From the cell containing the given text, extract its center point as [x, y] coordinate. 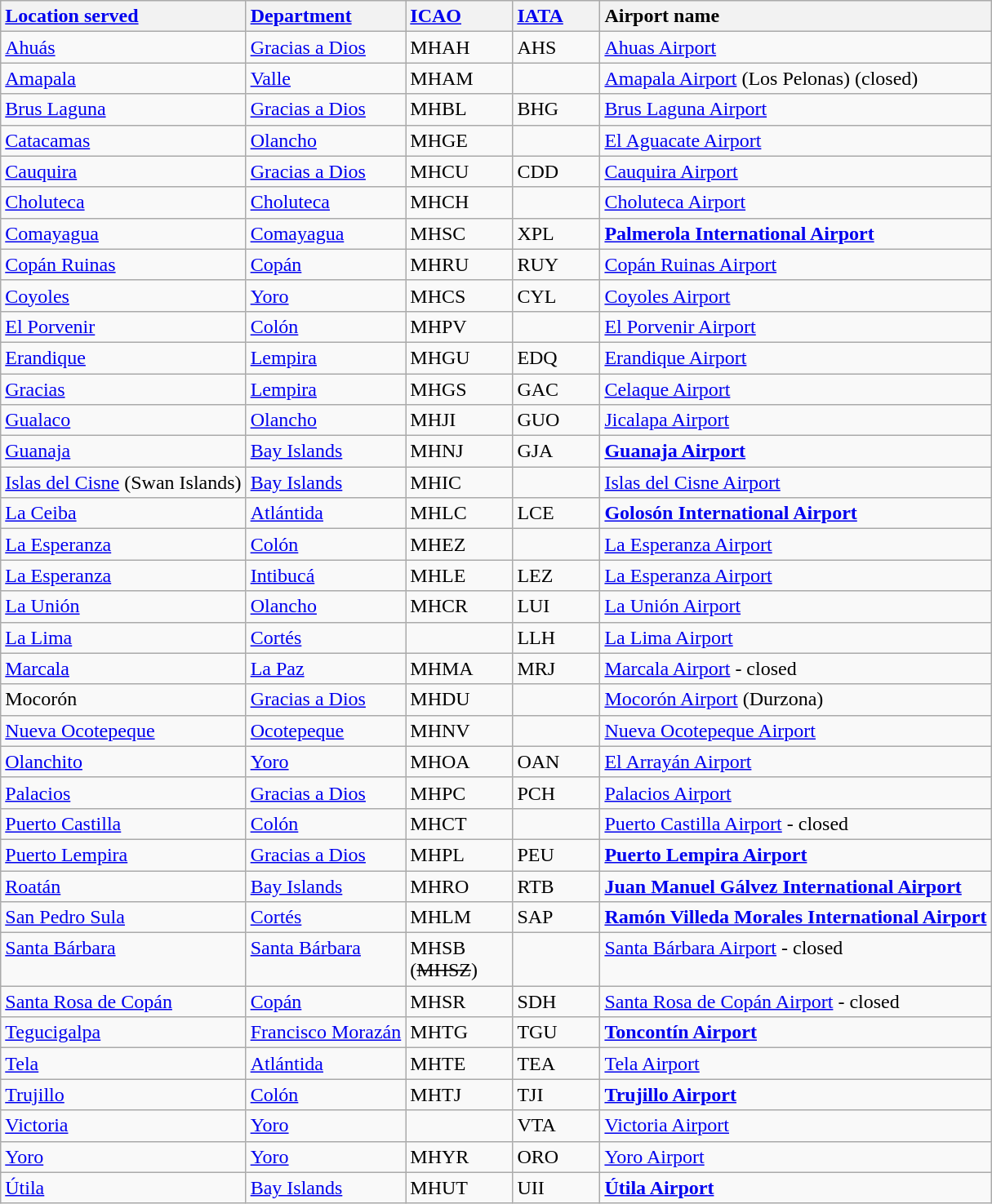
Roatán [123, 886]
Islas del Cisne (Swan Islands) [123, 482]
Victoria Airport [795, 1126]
Marcala Airport - closed [795, 669]
Guanaja Airport [795, 451]
Toncontín Airport [795, 1033]
LLH [557, 638]
MHMA [459, 669]
Santa Rosa de Copán [123, 1002]
Puerto Castilla [123, 824]
Choluteca Airport [795, 202]
Trujillo [123, 1095]
MHCT [459, 824]
El Aguacate Airport [795, 140]
MHYR [459, 1157]
MHOA [459, 762]
MHNV [459, 731]
MRJ [557, 669]
El Porvenir Airport [795, 327]
Útila [123, 1188]
LCE [557, 513]
Nueva Ocotepeque [123, 731]
MHRO [459, 886]
Cauquira [123, 171]
XPL [557, 233]
Palacios [123, 793]
Mocorón Airport (Durzona) [795, 700]
MHPC [459, 793]
MHCU [459, 171]
MHSR [459, 1002]
Útila Airport [795, 1188]
MHCH [459, 202]
EDQ [557, 358]
GUO [557, 420]
UII [557, 1188]
MHCS [459, 295]
BHG [557, 109]
Ramón Villeda Morales International Airport [795, 917]
MHGU [459, 358]
La Ceiba [123, 513]
Guanaja [123, 451]
Santa Bárbara Airport - closed [795, 960]
Islas del Cisne Airport [795, 482]
Nueva Ocotepeque Airport [795, 731]
Juan Manuel Gálvez International Airport [795, 886]
El Porvenir [123, 327]
Ocotepeque [326, 731]
Ahuas Airport [795, 47]
Airport name [795, 16]
OAN [557, 762]
MHGE [459, 140]
SDH [557, 1002]
CDD [557, 171]
TGU [557, 1033]
LUI [557, 606]
El Arrayán Airport [795, 762]
TJI [557, 1095]
Tegucigalpa [123, 1033]
MHRU [459, 264]
MHCR [459, 606]
MHLM [459, 917]
Cauquira Airport [795, 171]
AHS [557, 47]
Erandique [123, 358]
Tela [123, 1064]
Puerto Lempira Airport [795, 855]
Yoro Airport [795, 1157]
SAP [557, 917]
Gualaco [123, 420]
Amapala Airport (Los Pelonas) (closed) [795, 78]
La Lima [123, 638]
Golosón International Airport [795, 513]
MHDU [459, 700]
GJA [557, 451]
MHAM [459, 78]
MHTG [459, 1033]
San Pedro Sula [123, 917]
Intibucá [326, 575]
VTA [557, 1126]
La Paz [326, 669]
MHUT [459, 1188]
Puerto Lempira [123, 855]
La Unión [123, 606]
Department [326, 16]
Palmerola International Airport [795, 233]
MHLC [459, 513]
MHTE [459, 1064]
RTB [557, 886]
MHJI [459, 420]
MHLE [459, 575]
Puerto Castilla Airport - closed [795, 824]
RUY [557, 264]
Valle [326, 78]
Amapala [123, 78]
MHTJ [459, 1095]
MHGS [459, 389]
Brus Laguna Airport [795, 109]
Copán Ruinas Airport [795, 264]
MHBL [459, 109]
MHNJ [459, 451]
Coyoles [123, 295]
Tela Airport [795, 1064]
MHEZ [459, 544]
Santa Rosa de Copán Airport - closed [795, 1002]
MHPL [459, 855]
Olanchito [123, 762]
ORO [557, 1157]
Celaque Airport [795, 389]
GAC [557, 389]
CYL [557, 295]
Jicalapa Airport [795, 420]
IATA [557, 16]
LEZ [557, 575]
MHPV [459, 327]
Victoria [123, 1126]
PCH [557, 793]
Palacios Airport [795, 793]
MHIC [459, 482]
Trujillo Airport [795, 1095]
TEA [557, 1064]
MHAH [459, 47]
MHSB (MHSZ) [459, 960]
Copán Ruinas [123, 264]
Mocorón [123, 700]
Marcala [123, 669]
Francisco Morazán [326, 1033]
Coyoles Airport [795, 295]
ICAO [459, 16]
Erandique Airport [795, 358]
PEU [557, 855]
Catacamas [123, 140]
Gracias [123, 389]
La Unión Airport [795, 606]
Ahuás [123, 47]
La Lima Airport [795, 638]
MHSC [459, 233]
Location served [123, 16]
Brus Laguna [123, 109]
